Determine the [X, Y] coordinate at the center of the cell enclosing the given text.  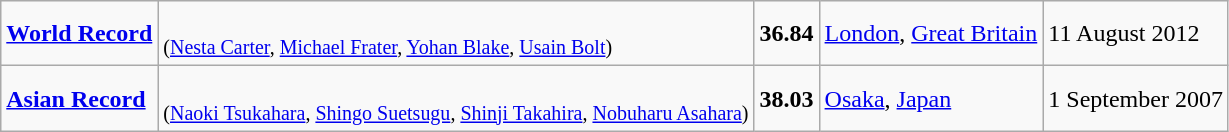
Osaka, Japan [931, 98]
London, Great Britain [931, 34]
Asian Record [80, 98]
11 August 2012 [1136, 34]
36.84 [786, 34]
1 September 2007 [1136, 98]
World Record [80, 34]
(Nesta Carter, Michael Frater, Yohan Blake, Usain Bolt) [456, 34]
38.03 [786, 98]
(Naoki Tsukahara, Shingo Suetsugu, Shinji Takahira, Nobuharu Asahara) [456, 98]
